Return the [x, y] coordinate for the center point of the cell that contains the specified text.  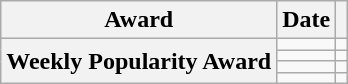
Weekly Popularity Award [139, 61]
Award [139, 20]
Date [306, 20]
